From the cell containing the given text, extract its center point as (x, y) coordinate. 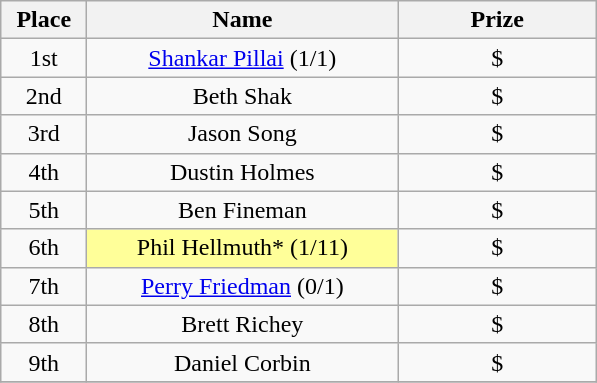
Name (242, 20)
9th (44, 362)
Place (44, 20)
Perry Friedman (0/1) (242, 286)
5th (44, 210)
Brett Richey (242, 324)
1st (44, 58)
Phil Hellmuth* (1/11) (242, 248)
7th (44, 286)
Jason Song (242, 134)
Ben Fineman (242, 210)
3rd (44, 134)
6th (44, 248)
Prize (498, 20)
Shankar Pillai (1/1) (242, 58)
Dustin Holmes (242, 172)
Daniel Corbin (242, 362)
2nd (44, 96)
Beth Shak (242, 96)
4th (44, 172)
8th (44, 324)
